Output the [X, Y] coordinate of the center of the cell containing the given text.  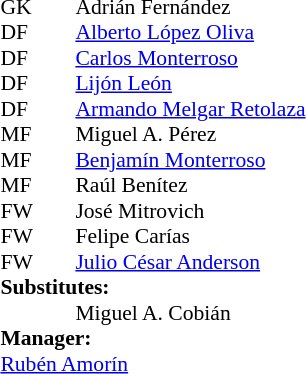
Benjamín Monterroso [190, 160]
Julio César Anderson [190, 262]
Felipe Carías [190, 237]
Manager: [152, 339]
Armando Melgar Retolaza [190, 109]
Alberto López Oliva [190, 33]
José Mitrovich [190, 211]
Lijón León [190, 83]
Substitutes: [152, 287]
Miguel A. Cobián [190, 313]
Raúl Benítez [190, 185]
Miguel A. Pérez [190, 135]
Carlos Monterroso [190, 58]
